Search for the cell housing the specified text and yield its (X, Y) center coordinate. 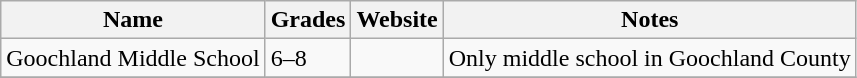
6–8 (308, 58)
Goochland Middle School (133, 58)
Only middle school in Goochland County (650, 58)
Name (133, 20)
Grades (308, 20)
Website (397, 20)
Notes (650, 20)
